Search for the cell housing the specified text and yield its (x, y) center coordinate. 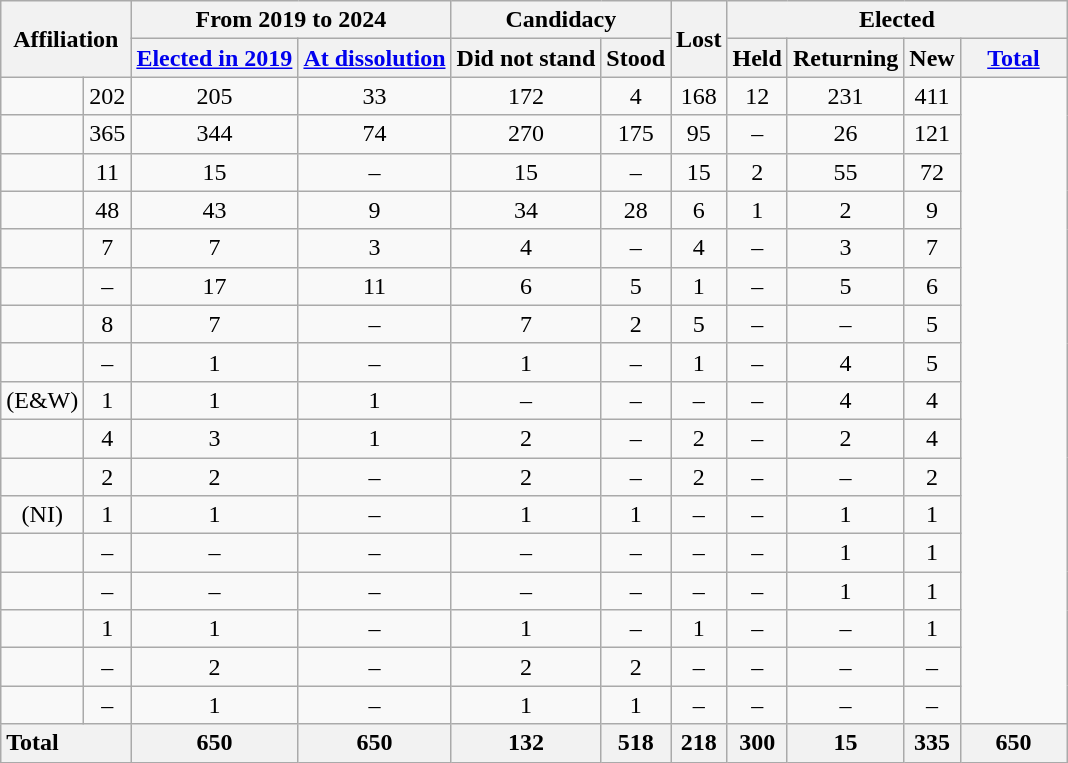
From 2019 to 2024 (291, 20)
48 (108, 210)
172 (526, 96)
95 (699, 134)
Held (757, 58)
Stood (636, 58)
New (932, 58)
28 (636, 210)
300 (757, 743)
335 (932, 743)
168 (699, 96)
202 (108, 96)
12 (757, 96)
218 (699, 743)
17 (214, 286)
205 (214, 96)
175 (636, 134)
Did not stand (526, 58)
8 (108, 324)
At dissolution (374, 58)
Returning (845, 58)
270 (526, 134)
121 (932, 134)
518 (636, 743)
132 (526, 743)
72 (932, 172)
344 (214, 134)
231 (845, 96)
33 (374, 96)
34 (526, 210)
26 (845, 134)
(NI) (42, 515)
Candidacy (561, 20)
55 (845, 172)
365 (108, 134)
Elected (897, 20)
Elected in 2019 (214, 58)
Affiliation (66, 39)
43 (214, 210)
74 (374, 134)
Lost (699, 39)
(E&W) (42, 400)
411 (932, 96)
